Capture the cell that displays the provided text and extract its (x, y) central coordinate. 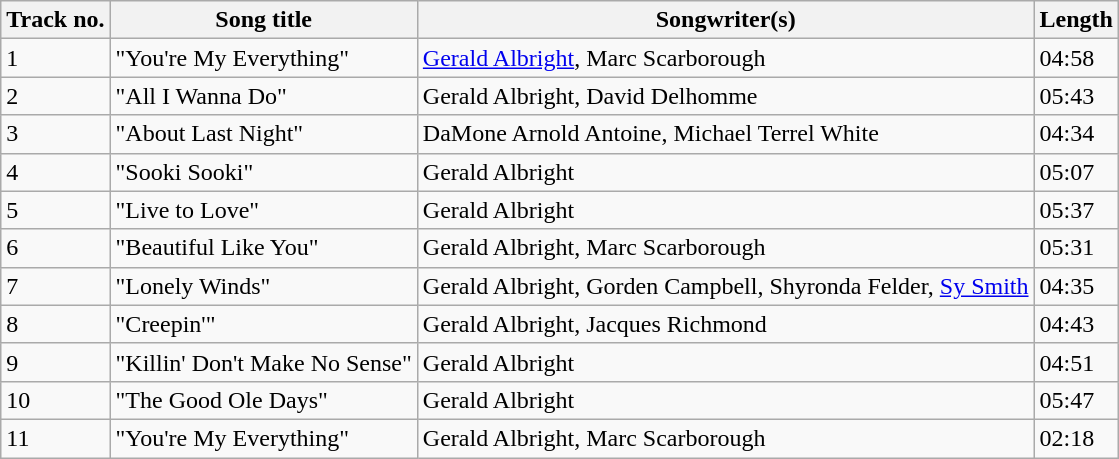
8 (56, 324)
Gerald Albright, David Delhomme (726, 96)
DaMone Arnold Antoine, Michael Terrel White (726, 134)
Gerald Albright, Jacques Richmond (726, 324)
04:43 (1076, 324)
04:58 (1076, 58)
02:18 (1076, 438)
"Live to Love" (264, 210)
7 (56, 286)
05:31 (1076, 248)
"The Good Ole Days" (264, 400)
04:35 (1076, 286)
05:07 (1076, 172)
Song title (264, 20)
Songwriter(s) (726, 20)
11 (56, 438)
"All I Wanna Do" (264, 96)
04:51 (1076, 362)
"Sooki Sooki" (264, 172)
4 (56, 172)
05:37 (1076, 210)
"Killin' Don't Make No Sense" (264, 362)
9 (56, 362)
10 (56, 400)
"Creepin'" (264, 324)
6 (56, 248)
Gerald Albright, Gorden Campbell, Shyronda Felder, Sy Smith (726, 286)
1 (56, 58)
Track no. (56, 20)
04:34 (1076, 134)
3 (56, 134)
"Beautiful Like You" (264, 248)
05:47 (1076, 400)
05:43 (1076, 96)
"About Last Night" (264, 134)
"Lonely Winds" (264, 286)
2 (56, 96)
Length (1076, 20)
5 (56, 210)
